Determine the [x, y] coordinate at the center of the cell enclosing the given text.  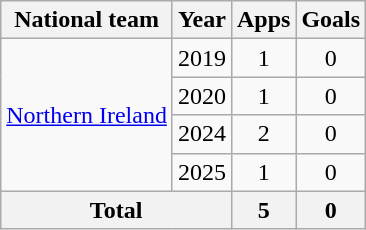
2019 [202, 58]
Year [202, 20]
2 [263, 134]
Apps [263, 20]
National team [87, 20]
2024 [202, 134]
Northern Ireland [87, 115]
Total [116, 210]
2025 [202, 172]
5 [263, 210]
Goals [331, 20]
2020 [202, 96]
